Search for the cell housing the specified text and yield its [x, y] center coordinate. 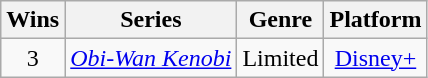
Platform [376, 20]
Disney+ [376, 58]
Obi-Wan Kenobi [151, 58]
3 [33, 58]
Genre [280, 20]
Series [151, 20]
Limited [280, 58]
Wins [33, 20]
